Identify which cell holds the provided text, then report its [X, Y] central coordinate. 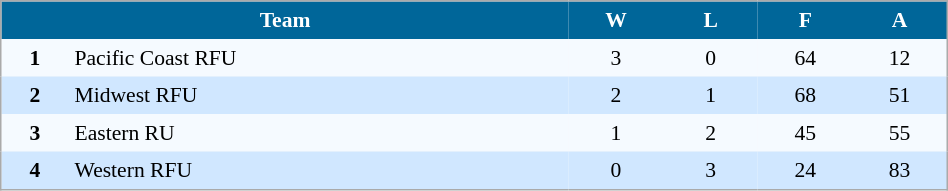
55 [900, 133]
83 [900, 171]
24 [806, 171]
12 [900, 58]
W [616, 20]
68 [806, 95]
L [710, 20]
4 [35, 171]
51 [900, 95]
45 [806, 133]
Midwest RFU [318, 95]
Pacific Coast RFU [318, 58]
A [900, 20]
64 [806, 58]
Team [285, 20]
Eastern RU [318, 133]
Western RFU [318, 171]
F [806, 20]
